Pinpoint the cell where the given text exists, returning its (X, Y) midpoint coordinate. 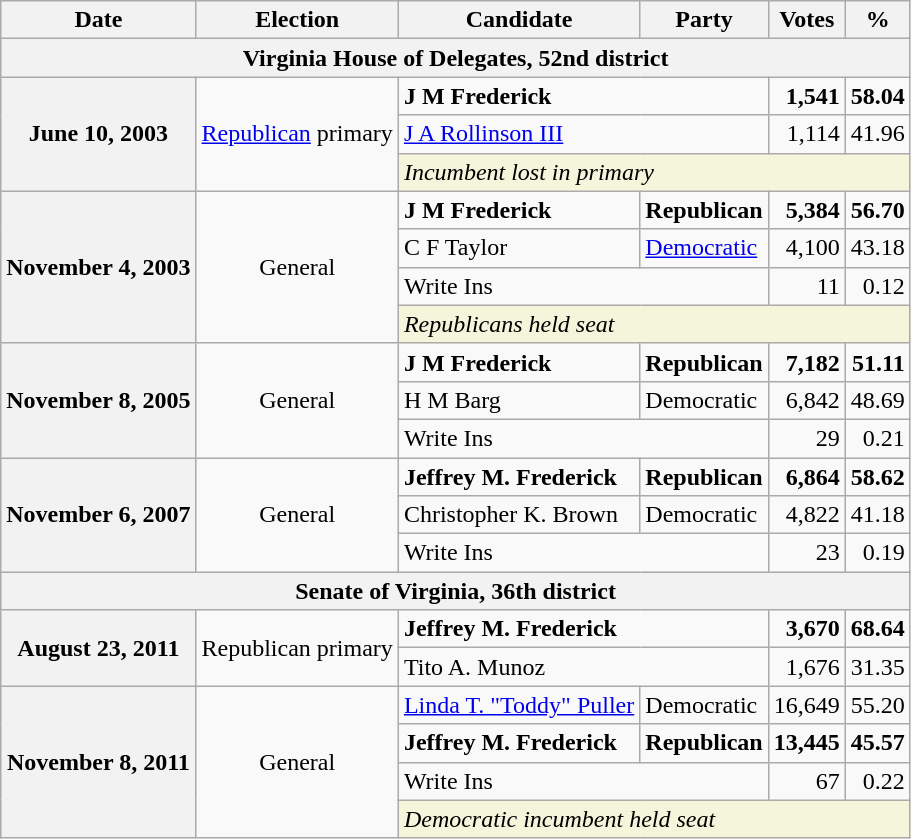
Virginia House of Delegates, 52nd district (456, 58)
Senate of Virginia, 36th district (456, 591)
Tito A. Munoz (583, 667)
Date (98, 20)
31.35 (878, 667)
Candidate (518, 20)
0.21 (878, 438)
6,864 (806, 477)
Votes (806, 20)
November 8, 2005 (98, 400)
4,100 (806, 248)
29 (806, 438)
48.69 (878, 400)
1,676 (806, 667)
Linda T. "Toddy" Puller (518, 705)
41.18 (878, 515)
6,842 (806, 400)
Christopher K. Brown (518, 515)
1,114 (806, 134)
Democratic incumbent held seat (654, 819)
H M Barg (518, 400)
Election (297, 20)
J A Rollinson III (583, 134)
67 (806, 781)
November 6, 2007 (98, 515)
% (878, 20)
4,822 (806, 515)
0.12 (878, 286)
August 23, 2011 (98, 648)
68.64 (878, 629)
November 8, 2011 (98, 762)
5,384 (806, 210)
58.62 (878, 477)
1,541 (806, 96)
Party (704, 20)
C F Taylor (518, 248)
13,445 (806, 743)
0.19 (878, 553)
41.96 (878, 134)
11 (806, 286)
3,670 (806, 629)
58.04 (878, 96)
23 (806, 553)
55.20 (878, 705)
43.18 (878, 248)
Incumbent lost in primary (654, 172)
June 10, 2003 (98, 134)
45.57 (878, 743)
7,182 (806, 362)
56.70 (878, 210)
51.11 (878, 362)
November 4, 2003 (98, 267)
0.22 (878, 781)
16,649 (806, 705)
Republicans held seat (654, 324)
